Scan for the cell matching the given text and deliver its (x, y) coordinate at center. 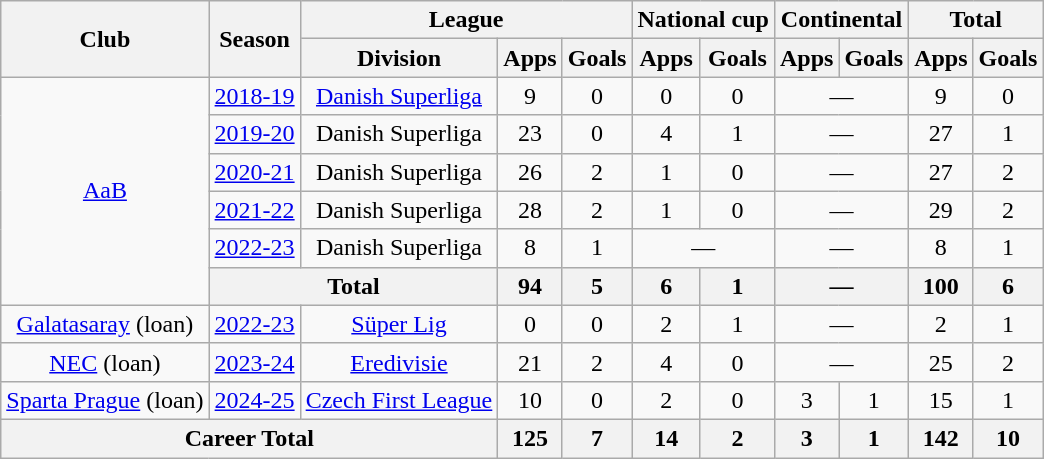
Season (254, 39)
21 (530, 362)
26 (530, 172)
28 (530, 210)
Continental (841, 20)
Czech First League (399, 400)
Süper Lig (399, 324)
Career Total (250, 438)
100 (941, 286)
7 (597, 438)
2024-25 (254, 400)
125 (530, 438)
2021-22 (254, 210)
14 (666, 438)
Eredivisie (399, 362)
25 (941, 362)
23 (530, 134)
94 (530, 286)
AaB (105, 191)
2020-21 (254, 172)
2019-20 (254, 134)
Club (105, 39)
15 (941, 400)
National cup (703, 20)
Sparta Prague (loan) (105, 400)
142 (941, 438)
5 (597, 286)
Division (399, 58)
NEC (loan) (105, 362)
League (466, 20)
2018-19 (254, 96)
29 (941, 210)
Galatasaray (loan) (105, 324)
2023-24 (254, 362)
